Provide the (x, y) coordinate of the cell's center where the given text is located.  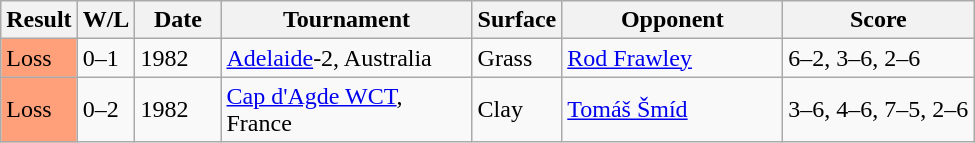
3–6, 4–6, 7–5, 2–6 (878, 110)
Clay (517, 110)
Cap d'Agde WCT, France (346, 110)
Grass (517, 58)
0–2 (106, 110)
Score (878, 20)
W/L (106, 20)
Opponent (672, 20)
6–2, 3–6, 2–6 (878, 58)
Rod Frawley (672, 58)
Date (178, 20)
0–1 (106, 58)
Tomáš Šmíd (672, 110)
Adelaide-2, Australia (346, 58)
Surface (517, 20)
Result (39, 20)
Tournament (346, 20)
